Search for the cell housing the specified text and yield its [x, y] center coordinate. 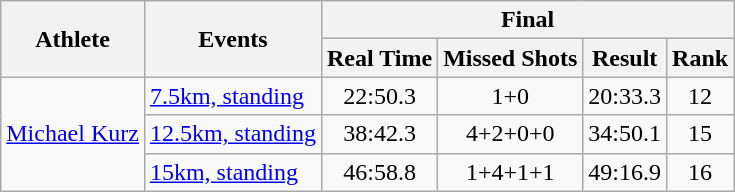
Final [527, 20]
Michael Kurz [73, 134]
12.5km, standing [232, 134]
Real Time [379, 58]
Result [625, 58]
22:50.3 [379, 96]
46:58.8 [379, 172]
Rank [700, 58]
Missed Shots [510, 58]
1+4+1+1 [510, 172]
15km, standing [232, 172]
1+0 [510, 96]
7.5km, standing [232, 96]
Events [232, 39]
49:16.9 [625, 172]
12 [700, 96]
Athlete [73, 39]
15 [700, 134]
20:33.3 [625, 96]
34:50.1 [625, 134]
16 [700, 172]
4+2+0+0 [510, 134]
38:42.3 [379, 134]
